Determine the (X, Y) coordinate at the center of the cell enclosing the given text.  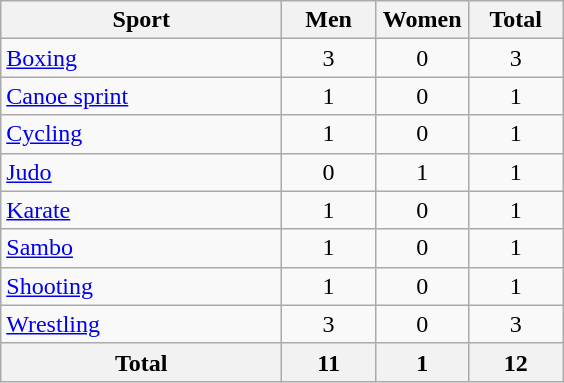
Judo (142, 172)
Cycling (142, 134)
Men (329, 20)
Canoe sprint (142, 96)
Women (422, 20)
12 (516, 362)
Sambo (142, 248)
Sport (142, 20)
Wrestling (142, 324)
Shooting (142, 286)
Karate (142, 210)
11 (329, 362)
Boxing (142, 58)
